Return the (x, y) coordinate for the center point of the cell that contains the specified text.  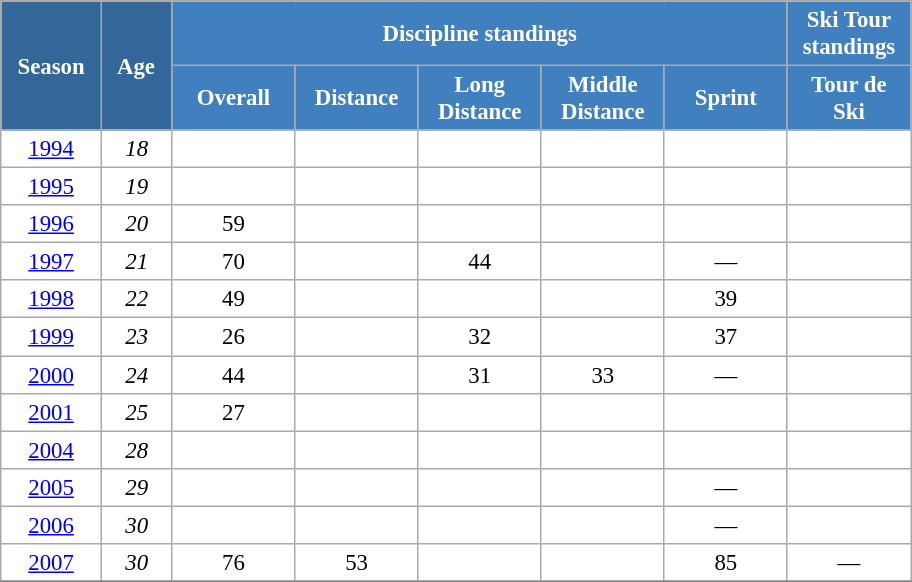
70 (234, 262)
32 (480, 337)
Distance (356, 98)
Ski Tour standings (848, 34)
2005 (52, 487)
21 (136, 262)
31 (480, 375)
29 (136, 487)
37 (726, 337)
2000 (52, 375)
Age (136, 66)
1997 (52, 262)
Season (52, 66)
22 (136, 299)
19 (136, 187)
1994 (52, 149)
2006 (52, 525)
76 (234, 563)
53 (356, 563)
85 (726, 563)
33 (602, 375)
27 (234, 412)
26 (234, 337)
23 (136, 337)
Tour deSki (848, 98)
Discipline standings (480, 34)
2007 (52, 563)
1996 (52, 224)
18 (136, 149)
49 (234, 299)
28 (136, 450)
39 (726, 299)
Overall (234, 98)
Middle Distance (602, 98)
59 (234, 224)
Sprint (726, 98)
1995 (52, 187)
1998 (52, 299)
2001 (52, 412)
Long Distance (480, 98)
1999 (52, 337)
2004 (52, 450)
20 (136, 224)
24 (136, 375)
25 (136, 412)
